Determine the [x, y] coordinate at the center of the cell enclosing the given text.  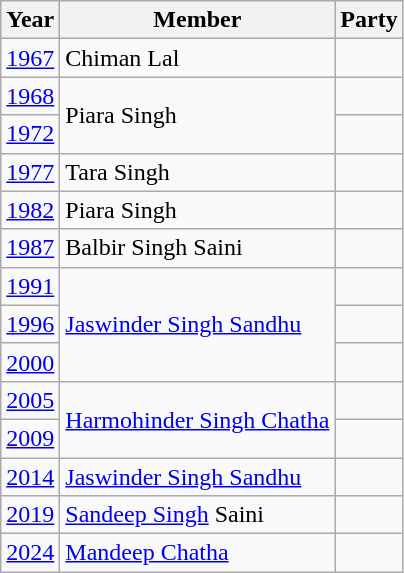
2014 [30, 477]
Sandeep Singh Saini [198, 515]
1967 [30, 58]
1982 [30, 210]
1987 [30, 248]
Mandeep Chatha [198, 553]
1977 [30, 172]
Party [369, 20]
2024 [30, 553]
Member [198, 20]
2000 [30, 362]
Harmohinder Singh Chatha [198, 419]
1991 [30, 286]
Chiman Lal [198, 58]
1996 [30, 324]
1968 [30, 96]
1972 [30, 134]
2005 [30, 400]
Balbir Singh Saini [198, 248]
2009 [30, 438]
2019 [30, 515]
Year [30, 20]
Tara Singh [198, 172]
